Return [X, Y] of the center of cell containing provided text 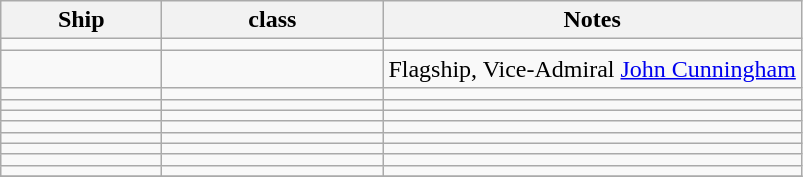
Ship [82, 20]
Flagship, Vice-Admiral John Cunningham [592, 69]
Notes [592, 20]
class [272, 20]
